Return (x, y) of the center of cell containing provided text 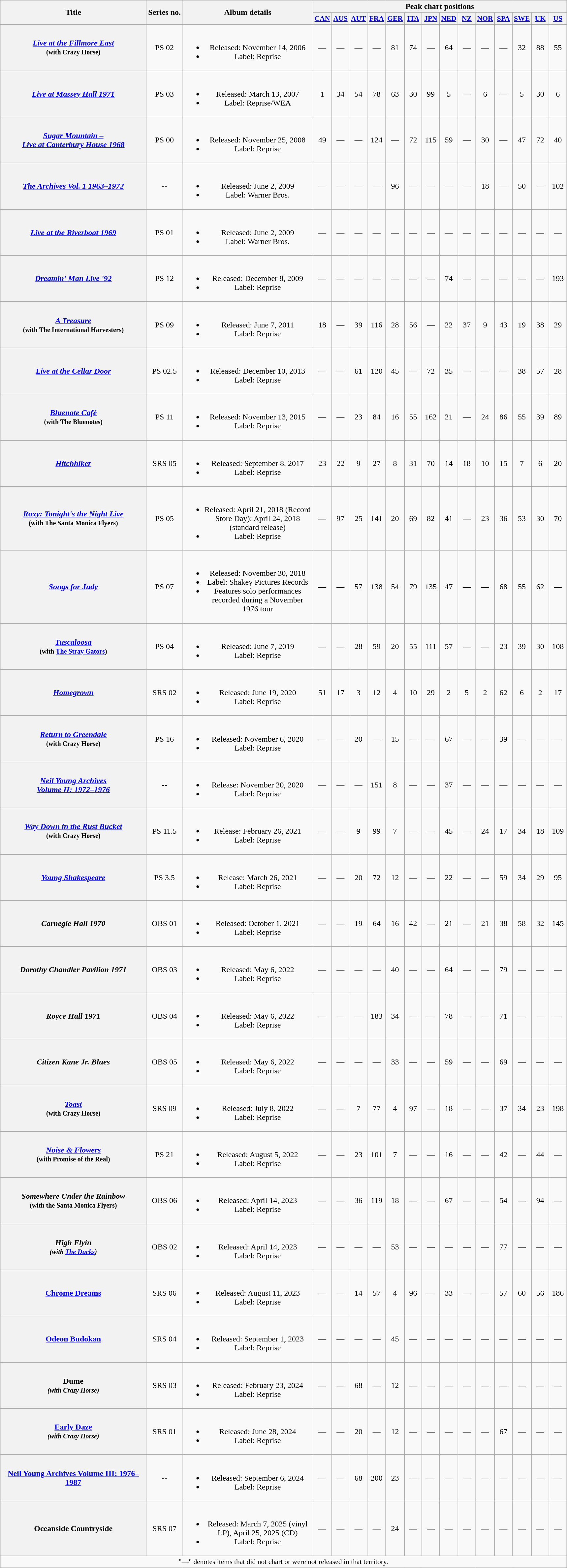
183 (377, 1016)
SRS 05 (165, 463)
Roxy: Tonight's the Night Live (with The Santa Monica Flyers) (73, 518)
SRS 09 (165, 1108)
3 (359, 692)
88 (540, 47)
JPN (431, 19)
95 (557, 877)
94 (540, 1201)
GER (395, 19)
PS 11 (165, 417)
UK (540, 19)
58 (522, 924)
OBS 04 (165, 1016)
SRS 01 (165, 1431)
ITA (413, 19)
Release: March 26, 2021Label: Reprise (248, 877)
Released: November 6, 2020Label: Reprise (248, 739)
A Treasure (with The International Harvesters) (73, 325)
145 (557, 924)
NOR (485, 19)
Toast (with Crazy Horse) (73, 1108)
Neil Young ArchivesVolume II: 1972–1976 (73, 785)
Tuscaloosa (with The Stray Gators) (73, 646)
Early Daze(with Crazy Horse) (73, 1431)
Released: September 6, 2024Label: Reprise (248, 1478)
Oceanside Countryside (73, 1528)
NED (449, 19)
Released: November 25, 2008Label: Reprise (248, 140)
NZ (466, 19)
61 (359, 371)
SRS 04 (165, 1339)
49 (323, 140)
Series no. (165, 13)
Dorothy Chandler Pavilion 1971 (73, 970)
Hitchhiker (73, 463)
109 (557, 831)
Carnegie Hall 1970 (73, 924)
Songs for Judy (73, 587)
200 (377, 1478)
Release: November 20, 2020Label: Reprise (248, 785)
43 (503, 325)
US (557, 19)
101 (377, 1154)
108 (557, 646)
OBS 02 (165, 1247)
OBS 05 (165, 1062)
141 (377, 518)
162 (431, 417)
PS 01 (165, 232)
Sugar Mountain –Live at Canterbury House 1968 (73, 140)
31 (413, 463)
PS 03 (165, 94)
Released: June 19, 2020Label: Reprise (248, 692)
PS 05 (165, 518)
PS 21 (165, 1154)
Dreamin' Man Live '92 (73, 279)
Released: December 10, 2013Label: Reprise (248, 371)
44 (540, 1154)
198 (557, 1108)
Released: September 8, 2017Label: Reprise (248, 463)
Royce Hall 1971 (73, 1016)
Noise & Flowers(with Promise of the Real) (73, 1154)
Album details (248, 13)
Live at the Cellar Door (73, 371)
Released: August 11, 2023Label: Reprise (248, 1293)
Released: September 1, 2023Label: Reprise (248, 1339)
Way Down in the Rust Bucket(with Crazy Horse) (73, 831)
Peak chart positions (440, 7)
FRA (377, 19)
Live at Massey Hall 1971 (73, 94)
Dume (with Crazy Horse) (73, 1385)
Live at the Fillmore East (with Crazy Horse) (73, 47)
193 (557, 279)
27 (377, 463)
PS 3.5 (165, 877)
Live at the Riverboat 1969 (73, 232)
Neil Young Archives Volume III: 1976–1987 (73, 1478)
Released: June 7, 2011Label: Reprise (248, 325)
Released: November 13, 2015Label: Reprise (248, 417)
SWE (522, 19)
Young Shakespeare (73, 877)
SRS 03 (165, 1385)
82 (431, 518)
The Archives Vol. 1 1963–1972 (73, 186)
81 (395, 47)
186 (557, 1293)
Bluenote Café (with The Bluenotes) (73, 417)
Released: July 8, 2022Label: Reprise (248, 1108)
OBS 06 (165, 1201)
86 (503, 417)
Somewhere Under the Rainbow(with the Santa Monica Flyers) (73, 1201)
102 (557, 186)
Release: February 26, 2021Label: Reprise (248, 831)
PS 04 (165, 646)
PS 07 (165, 587)
Return to Greendale(with Crazy Horse) (73, 739)
PS 00 (165, 140)
151 (377, 785)
OBS 01 (165, 924)
138 (377, 587)
OBS 03 (165, 970)
Released: June 28, 2024Label: Reprise (248, 1431)
Released: February 23, 2024Label: Reprise (248, 1385)
Released: November 30, 2018Label: Shakey Pictures RecordsFeatures solo performances recorded during a November 1976 tour (248, 587)
SRS 06 (165, 1293)
Released: December 8, 2009Label: Reprise (248, 279)
1 (323, 94)
120 (377, 371)
Citizen Kane Jr. Blues (73, 1062)
51 (323, 692)
PS 09 (165, 325)
84 (377, 417)
PS 02 (165, 47)
41 (449, 518)
63 (395, 94)
"—" denotes items that did not chart or were not released in that territory. (284, 1562)
Title (73, 13)
AUT (359, 19)
CAN (323, 19)
Released: June 7, 2019Label: Reprise (248, 646)
SRS 02 (165, 692)
Released: August 5, 2022Label: Reprise (248, 1154)
Released: March 7, 2025 (vinyl LP), April 25, 2025 (CD)Label: Reprise (248, 1528)
Released: October 1, 2021Label: Reprise (248, 924)
PS 02.5 (165, 371)
111 (431, 646)
115 (431, 140)
PS 11.5 (165, 831)
AUS (340, 19)
PS 12 (165, 279)
71 (503, 1016)
135 (431, 587)
35 (449, 371)
Released: April 21, 2018 (Record Store Day); April 24, 2018 (standard release)Label: Reprise (248, 518)
89 (557, 417)
High Flyin(with The Ducks) (73, 1247)
124 (377, 140)
119 (377, 1201)
50 (522, 186)
Released: March 13, 2007Label: Reprise/WEA (248, 94)
60 (522, 1293)
Released: November 14, 2006Label: Reprise (248, 47)
25 (359, 518)
Homegrown (73, 692)
Chrome Dreams (73, 1293)
Odeon Budokan (73, 1339)
PS 16 (165, 739)
SPA (503, 19)
SRS 07 (165, 1528)
116 (377, 325)
